Return (X, Y) of the center of cell containing provided text 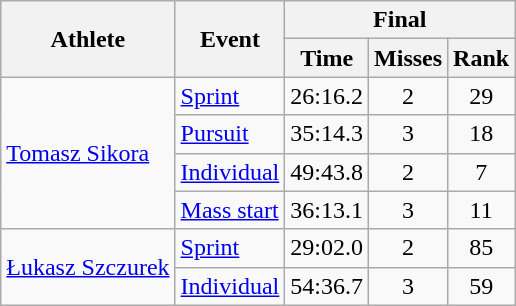
11 (482, 210)
Tomasz Sikora (88, 153)
Time (327, 58)
7 (482, 172)
85 (482, 248)
Mass start (230, 210)
49:43.8 (327, 172)
Misses (408, 58)
Pursuit (230, 134)
18 (482, 134)
26:16.2 (327, 96)
Athlete (88, 39)
29 (482, 96)
59 (482, 286)
Rank (482, 58)
29:02.0 (327, 248)
54:36.7 (327, 286)
Łukasz Szczurek (88, 267)
36:13.1 (327, 210)
Event (230, 39)
35:14.3 (327, 134)
Final (400, 20)
